Search for the cell housing the specified text and yield its (x, y) center coordinate. 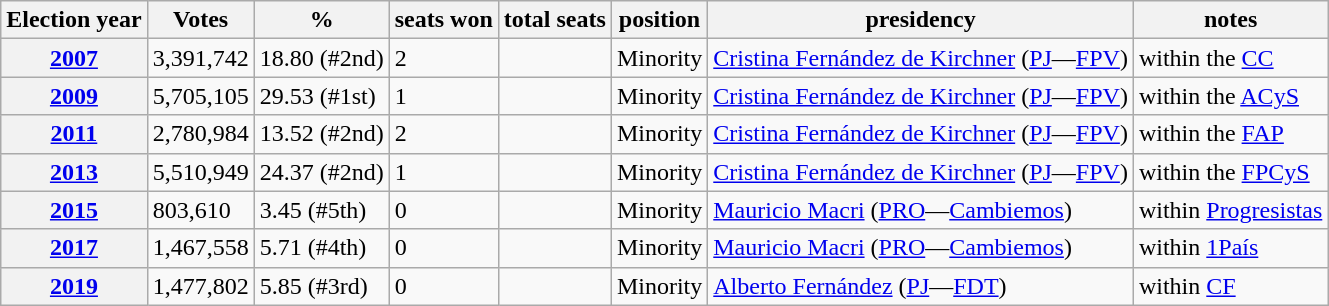
within the CC (1230, 58)
Election year (74, 20)
within the FPCyS (1230, 172)
18.80 (#2nd) (322, 58)
3,391,742 (200, 58)
notes (1230, 20)
% (322, 20)
Alberto Fernández (PJ—FDT) (921, 286)
5,705,105 (200, 96)
2007 (74, 58)
seats won (444, 20)
within CF (1230, 286)
2019 (74, 286)
29.53 (#1st) (322, 96)
2015 (74, 210)
3.45 (#5th) (322, 210)
within Progresistas (1230, 210)
within 1País (1230, 248)
2011 (74, 134)
2017 (74, 248)
2013 (74, 172)
24.37 (#2nd) (322, 172)
1,467,558 (200, 248)
Votes (200, 20)
within the ACyS (1230, 96)
within the FAP (1230, 134)
13.52 (#2nd) (322, 134)
presidency (921, 20)
803,610 (200, 210)
5.71 (#4th) (322, 248)
5.85 (#3rd) (322, 286)
2009 (74, 96)
2,780,984 (200, 134)
1,477,802 (200, 286)
total seats (554, 20)
5,510,949 (200, 172)
position (659, 20)
